For the text-containing cell, return its midpoint in [x, y] coordinate format. 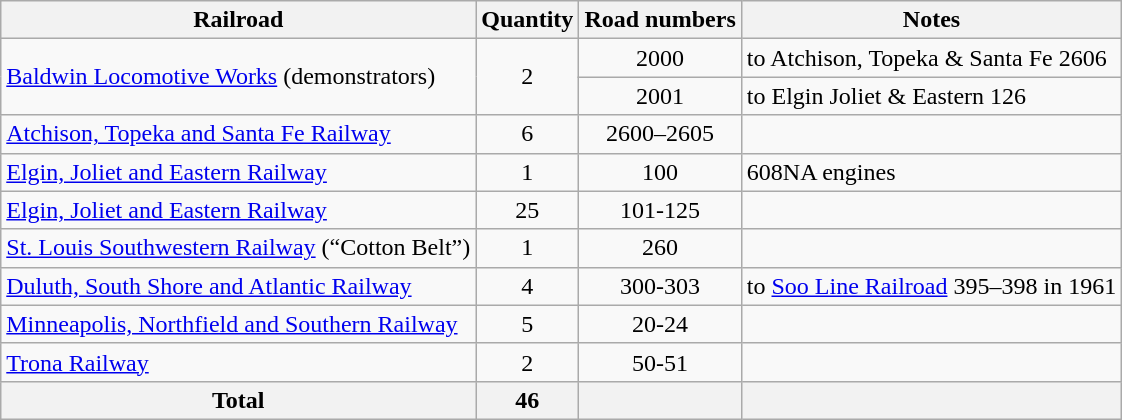
Minneapolis, Northfield and Southern Railway [238, 324]
50-51 [660, 362]
608NA engines [931, 172]
46 [528, 400]
St. Louis Southwestern Railway (“Cotton Belt”) [238, 248]
6 [528, 134]
2000 [660, 58]
4 [528, 286]
2001 [660, 96]
to Atchison, Topeka & Santa Fe 2606 [931, 58]
Road numbers [660, 20]
Baldwin Locomotive Works (demonstrators) [238, 77]
20-24 [660, 324]
Total [238, 400]
to Elgin Joliet & Eastern 126 [931, 96]
to Soo Line Railroad 395–398 in 1961 [931, 286]
25 [528, 210]
100 [660, 172]
2600–2605 [660, 134]
Trona Railway [238, 362]
260 [660, 248]
Railroad [238, 20]
Quantity [528, 20]
Notes [931, 20]
300-303 [660, 286]
5 [528, 324]
101-125 [660, 210]
Atchison, Topeka and Santa Fe Railway [238, 134]
Duluth, South Shore and Atlantic Railway [238, 286]
